Capture the cell that displays the provided text and extract its [x, y] central coordinate. 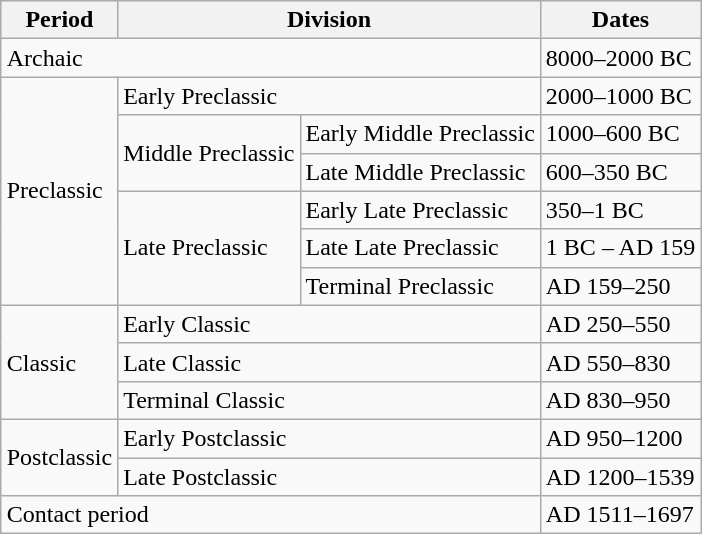
AD 550–830 [620, 362]
8000–2000 BC [620, 58]
Late Middle Preclassic [420, 172]
Contact period [270, 515]
1000–600 BC [620, 134]
Middle Preclassic [209, 153]
AD 250–550 [620, 324]
Early Postclassic [330, 438]
Terminal Classic [330, 400]
1 BC – AD 159 [620, 248]
2000–1000 BC [620, 96]
AD 830–950 [620, 400]
Late Preclassic [209, 248]
Early Middle Preclassic [420, 134]
Terminal Preclassic [420, 286]
Early Classic [330, 324]
Archaic [270, 58]
AD 159–250 [620, 286]
Period [59, 20]
Early Preclassic [330, 96]
AD 1511–1697 [620, 515]
Classic [59, 362]
Late Postclassic [330, 477]
350–1 BC [620, 210]
AD 950–1200 [620, 438]
Preclassic [59, 191]
600–350 BC [620, 172]
Postclassic [59, 457]
Late Classic [330, 362]
Late Late Preclassic [420, 248]
AD 1200–1539 [620, 477]
Early Late Preclassic [420, 210]
Division [330, 20]
Dates [620, 20]
